Determine the (x, y) coordinate at the center of the cell enclosing the given text.  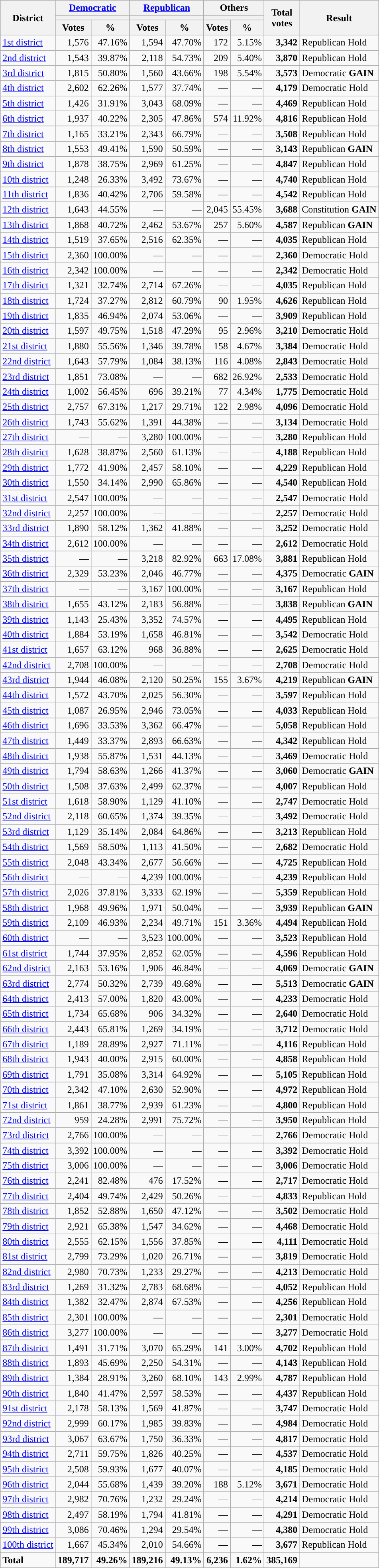
16th district (28, 270)
65.68% (110, 1014)
1,321 (73, 285)
44.38% (184, 422)
40.42% (110, 195)
1,868 (73, 225)
34.19% (184, 1029)
33.37% (110, 741)
2,404 (73, 1196)
1,508 (73, 786)
4,725 (282, 862)
1,572 (73, 695)
3,573 (282, 73)
4,984 (282, 1424)
54.66% (184, 1545)
4,256 (282, 1302)
3,870 (282, 58)
1,232 (147, 1499)
32nd district (28, 513)
2,915 (147, 1059)
2,560 (147, 452)
5,513 (282, 984)
2,457 (147, 468)
59.75% (110, 1454)
47.29% (184, 331)
39.20% (184, 1484)
37th district (28, 589)
54.31% (184, 1363)
56.88% (184, 604)
62.19% (184, 892)
57.00% (110, 999)
1,893 (73, 1363)
19th district (28, 316)
26.92% (247, 376)
141 (217, 1348)
29.54% (184, 1530)
1,391 (147, 422)
56.30% (184, 695)
2,462 (147, 225)
5.60% (247, 225)
1,743 (73, 422)
1,734 (73, 1014)
1,971 (147, 908)
1,266 (147, 771)
5.40% (247, 58)
50th district (28, 786)
34.62% (184, 1226)
37.27% (110, 301)
3,143 (282, 149)
2,939 (147, 1105)
37.85% (184, 1241)
1,820 (147, 999)
1,233 (147, 1272)
1,851 (73, 376)
2,046 (147, 574)
55.45% (247, 210)
35.14% (110, 832)
65.29% (184, 1348)
2,717 (282, 1181)
4,587 (282, 225)
2,980 (73, 1272)
82.92% (184, 559)
1,362 (147, 528)
64.86% (184, 832)
21st district (28, 346)
46.84% (184, 968)
50.25% (184, 680)
43.12% (110, 604)
58.13% (110, 1409)
2,109 (73, 923)
88th district (28, 1363)
62.15% (110, 1241)
43.70% (110, 695)
26.95% (110, 710)
25.43% (110, 619)
54th district (28, 847)
95 (217, 331)
682 (217, 376)
73.67% (184, 179)
78th district (28, 1211)
1,113 (147, 847)
2,010 (147, 1545)
39.21% (184, 392)
3,043 (147, 103)
2,044 (73, 1484)
4,007 (282, 786)
53.23% (110, 574)
1,550 (73, 483)
4,833 (282, 1196)
17.52% (184, 1181)
70th district (28, 1090)
4,233 (282, 999)
74.57% (184, 619)
Result (339, 18)
1,594 (147, 43)
116 (217, 361)
50.26% (184, 1196)
29th district (28, 468)
46th district (28, 726)
53.19% (110, 634)
3,218 (147, 559)
4,702 (282, 1348)
63.12% (110, 649)
32.47% (110, 1302)
1,657 (73, 649)
1,519 (73, 240)
2,714 (147, 285)
1,772 (73, 468)
2.99% (247, 1378)
42nd district (28, 665)
3,677 (282, 1545)
75.72% (184, 1120)
1,143 (73, 619)
1,002 (73, 392)
3,252 (282, 528)
71st district (28, 1105)
98th district (28, 1515)
2,843 (282, 361)
4,342 (282, 741)
58.50% (110, 847)
62.26% (110, 88)
4,375 (282, 574)
3,939 (282, 908)
67.31% (110, 407)
3,747 (282, 1409)
5th district (28, 103)
1,439 (147, 1484)
47.86% (184, 118)
2,852 (147, 953)
2,640 (282, 1014)
5.15% (247, 43)
4,179 (282, 88)
District (28, 18)
62.05% (184, 953)
1,382 (73, 1302)
68.68% (184, 1287)
34th district (28, 543)
56th district (28, 877)
1,852 (73, 1211)
2,025 (147, 695)
1,426 (73, 103)
10th district (28, 179)
100th district (28, 1545)
96th district (28, 1484)
2,999 (73, 1424)
1,744 (73, 953)
50.80% (110, 73)
48th district (28, 756)
50.59% (184, 149)
64th district (28, 999)
36th district (28, 574)
209 (217, 58)
1,890 (73, 528)
82.48% (110, 1181)
26.71% (184, 1257)
60.17% (110, 1424)
89th district (28, 1378)
43.00% (184, 999)
87th district (28, 1348)
1,165 (73, 134)
4,116 (282, 1044)
3,086 (73, 1530)
1,590 (147, 149)
3,060 (282, 771)
968 (147, 649)
172 (217, 43)
70.76% (110, 1499)
5,105 (282, 1074)
41.10% (184, 801)
55th district (28, 862)
93rd district (28, 1439)
2,497 (73, 1515)
36.88% (184, 649)
2,048 (73, 862)
2,234 (147, 923)
3,210 (282, 331)
94th district (28, 1454)
41.87% (184, 1409)
38.77% (110, 1105)
2,508 (73, 1469)
6th district (28, 118)
49.68% (184, 984)
1.95% (247, 301)
1,724 (73, 301)
1,937 (73, 118)
84th district (28, 1302)
13th district (28, 225)
1,449 (73, 741)
49.41% (110, 149)
3,819 (282, 1257)
85th district (28, 1317)
68.09% (184, 103)
11.92% (247, 118)
2,747 (282, 801)
80th district (28, 1241)
3,384 (282, 346)
47.12% (184, 1211)
91st district (28, 1409)
122 (217, 407)
41st district (28, 649)
33.21% (110, 134)
4,972 (282, 1090)
82nd district (28, 1272)
2nd district (28, 58)
3,909 (282, 316)
17th district (28, 285)
4,188 (282, 452)
3,362 (147, 726)
53rd district (28, 832)
47.70% (184, 43)
67th district (28, 1044)
5.54% (247, 73)
26.33% (110, 179)
1.62% (247, 1560)
2,969 (147, 164)
58th district (28, 908)
24.28% (110, 1120)
29.27% (184, 1272)
1,677 (147, 1469)
28.89% (110, 1044)
22nd district (28, 361)
60.00% (184, 1059)
66.63% (184, 741)
151 (217, 923)
1,628 (73, 452)
4,596 (282, 953)
51st district (28, 801)
4th district (28, 88)
4,858 (282, 1059)
4,468 (282, 1226)
60.79% (184, 301)
155 (217, 680)
2,329 (73, 574)
20th district (28, 331)
3.67% (247, 680)
44.13% (184, 756)
43rd district (28, 680)
1,750 (147, 1439)
4,787 (282, 1378)
73rd district (28, 1135)
35th district (28, 559)
1,084 (147, 361)
1,878 (73, 164)
49.71% (184, 923)
2,602 (73, 88)
47.10% (110, 1090)
70.73% (110, 1272)
2,443 (73, 1029)
2,921 (73, 1226)
65.38% (110, 1226)
76th district (28, 1181)
12th district (28, 210)
55.87% (110, 756)
3,070 (147, 1348)
189,717 (73, 1560)
2,241 (73, 1181)
65.81% (110, 1029)
1,374 (147, 816)
5,058 (282, 726)
3,469 (282, 756)
1,547 (147, 1226)
574 (217, 118)
66th district (28, 1029)
59th district (28, 923)
40th district (28, 634)
53.16% (110, 968)
40.72% (110, 225)
65.86% (184, 483)
39.35% (184, 816)
1,906 (147, 968)
46.77% (184, 574)
1,553 (73, 149)
11th district (28, 195)
28th district (28, 452)
61.13% (184, 452)
58.53% (184, 1393)
41.81% (184, 1515)
4,542 (282, 195)
58.90% (110, 801)
4,540 (282, 483)
73.08% (110, 376)
2,499 (147, 786)
5,359 (282, 892)
67.26% (184, 285)
55.62% (110, 422)
3,838 (282, 604)
53.06% (184, 316)
1,943 (73, 1059)
44.55% (110, 210)
77th district (28, 1196)
59.93% (110, 1469)
1,650 (147, 1211)
1,884 (73, 634)
27th district (28, 437)
33.53% (110, 726)
41.88% (184, 528)
198 (217, 73)
1,861 (73, 1105)
40.07% (184, 1469)
18th district (28, 301)
72nd district (28, 1120)
86th district (28, 1332)
58.12% (110, 528)
60th district (28, 938)
2,677 (147, 862)
83rd district (28, 1287)
4,096 (282, 407)
2,739 (147, 984)
67.53% (184, 1302)
25th district (28, 407)
2,163 (73, 968)
3,508 (282, 134)
4,817 (282, 1439)
663 (217, 559)
4.34% (247, 392)
2,625 (282, 649)
45.69% (110, 1363)
2,183 (147, 604)
3,352 (147, 619)
39th district (28, 619)
3.36% (247, 923)
2,045 (217, 210)
30th district (28, 483)
52.88% (110, 1211)
28.91% (110, 1378)
2,084 (147, 832)
4,800 (282, 1105)
57.79% (110, 361)
1,840 (73, 1393)
43.34% (110, 862)
2,783 (147, 1287)
68th district (28, 1059)
1,217 (147, 407)
2,178 (73, 1409)
1,791 (73, 1074)
2,812 (147, 301)
2,706 (147, 195)
3,314 (147, 1074)
31.32% (110, 1287)
29.24% (184, 1499)
38th district (28, 604)
39.78% (184, 346)
49.26% (110, 1560)
46.93% (110, 923)
50.04% (184, 908)
1,938 (73, 756)
2,990 (147, 483)
62.37% (184, 786)
37.95% (110, 953)
3,881 (282, 559)
45.34% (110, 1545)
77 (217, 392)
4,214 (282, 1499)
2,413 (73, 999)
79th district (28, 1226)
55.56% (110, 346)
41.47% (110, 1393)
1,836 (73, 195)
3rd district (28, 73)
1,531 (147, 756)
17.08% (247, 559)
1,880 (73, 346)
65th district (28, 1014)
1,294 (147, 1530)
73.29% (110, 1257)
696 (147, 392)
4,069 (282, 968)
53.67% (184, 225)
41.37% (184, 771)
34.32% (184, 1014)
99th district (28, 1530)
58.63% (110, 771)
35.08% (110, 1074)
38.75% (110, 164)
2,305 (147, 118)
4,816 (282, 118)
66.47% (184, 726)
1,835 (73, 316)
38.87% (110, 452)
47th district (28, 741)
3,688 (282, 210)
39.87% (110, 58)
1,618 (73, 801)
2,429 (147, 1196)
1,543 (73, 58)
4.67% (247, 346)
1,518 (147, 331)
36.33% (184, 1439)
3,134 (282, 422)
31.91% (110, 103)
62nd district (28, 968)
55.68% (110, 1484)
32.74% (110, 285)
188 (217, 1484)
92nd district (28, 1424)
74th district (28, 1150)
6,236 (217, 1560)
90th district (28, 1393)
906 (147, 1014)
1,020 (147, 1257)
69th district (28, 1074)
49th district (28, 771)
1,384 (73, 1378)
57th district (28, 892)
33rd district (28, 528)
38.13% (184, 361)
1,944 (73, 680)
41.90% (110, 468)
56.66% (184, 862)
4,437 (282, 1393)
2,516 (147, 240)
2,555 (73, 1241)
1,696 (73, 726)
2,711 (73, 1454)
46.81% (184, 634)
2.98% (247, 407)
4,219 (282, 680)
9th district (28, 164)
26th district (28, 422)
3,950 (282, 1120)
Total (28, 1560)
Republican (167, 8)
23rd district (28, 376)
Democratic (92, 8)
Others (234, 8)
1,556 (147, 1241)
1,985 (147, 1424)
4,052 (282, 1287)
1,655 (73, 604)
56.45% (110, 392)
44th district (28, 695)
50.32% (110, 984)
4,626 (282, 301)
2,343 (147, 134)
3,333 (147, 892)
5.12% (247, 1484)
7th district (28, 134)
2,682 (282, 847)
43.66% (184, 73)
46.94% (110, 316)
58.19% (110, 1515)
52nd district (28, 816)
143 (217, 1378)
1,346 (147, 346)
90 (217, 301)
4,229 (282, 468)
49.74% (110, 1196)
1,658 (147, 634)
476 (147, 1181)
2,120 (147, 680)
2,874 (147, 1302)
95th district (28, 1469)
4,185 (282, 1469)
15th district (28, 255)
64.92% (184, 1074)
1,968 (73, 908)
1,248 (73, 179)
63rd district (28, 984)
39.83% (184, 1424)
47.16% (110, 43)
4.08% (247, 361)
40.25% (184, 1454)
4,291 (282, 1515)
40.00% (110, 1059)
40.22% (110, 118)
4,495 (282, 619)
2,597 (147, 1393)
2,074 (147, 316)
31.71% (110, 1348)
49.13% (184, 1560)
37.65% (110, 240)
73.05% (184, 710)
37.63% (110, 786)
2,533 (282, 376)
61.23% (184, 1105)
2,026 (73, 892)
1,775 (282, 392)
66.79% (184, 134)
1,826 (147, 1454)
70.46% (110, 1530)
37.81% (110, 892)
37.74% (184, 88)
2,893 (147, 741)
3,502 (282, 1211)
Totalvotes (282, 18)
158 (217, 346)
61st district (28, 953)
4,847 (282, 164)
4,469 (282, 103)
2,946 (147, 710)
52.90% (184, 1090)
62.35% (184, 240)
1,815 (73, 73)
54.73% (184, 58)
59.58% (184, 195)
3,260 (147, 1378)
3,712 (282, 1029)
2,927 (147, 1044)
2,250 (147, 1363)
2,799 (73, 1257)
24th district (28, 392)
4,033 (282, 710)
2,991 (147, 1120)
3,671 (282, 1484)
3,067 (73, 1439)
1,189 (73, 1044)
41.50% (184, 847)
4,111 (282, 1241)
4,143 (282, 1363)
2,630 (147, 1090)
2,774 (73, 984)
45th district (28, 710)
385,169 (282, 1560)
4,494 (282, 923)
1,667 (73, 1545)
2.96% (247, 331)
68.10% (184, 1378)
189,216 (147, 1560)
4,537 (282, 1454)
29.71% (184, 407)
2,982 (73, 1499)
14th district (28, 240)
58.10% (184, 468)
4,380 (282, 1530)
Constitution GAIN (339, 210)
4,740 (282, 179)
3.00% (247, 1348)
31st district (28, 498)
1,576 (73, 43)
2,757 (73, 407)
1,087 (73, 710)
49.75% (110, 331)
3,342 (282, 43)
3,597 (282, 695)
3,542 (282, 634)
49.96% (110, 908)
1,577 (147, 88)
4,213 (282, 1272)
1,560 (147, 73)
46.08% (110, 680)
97th district (28, 1499)
75th district (28, 1166)
3,213 (282, 832)
61.25% (184, 164)
63.67% (110, 1439)
959 (73, 1120)
34.14% (110, 483)
1,491 (73, 1348)
81st district (28, 1257)
1st district (28, 43)
60.65% (110, 816)
257 (217, 225)
8th district (28, 149)
1,597 (73, 331)
71.11% (184, 1044)
